Provide the [x, y] coordinate of the cell's center where the given text is located.  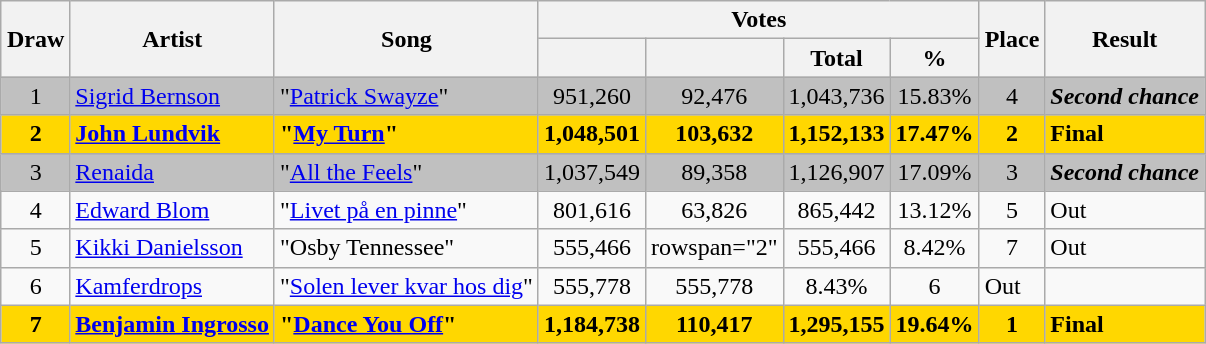
1,295,155 [836, 324]
1,043,736 [836, 96]
"All the Feels" [406, 172]
rowspan="2" [714, 248]
1,126,907 [836, 172]
Result [1125, 39]
1,048,501 [592, 134]
John Lundvik [172, 134]
1,184,738 [592, 324]
Artist [172, 39]
17.09% [934, 172]
951,260 [592, 96]
% [934, 58]
Benjamin Ingrosso [172, 324]
17.47% [934, 134]
"Solen lever kvar hos dig" [406, 286]
Total [836, 58]
8.42% [934, 248]
865,442 [836, 210]
19.64% [934, 324]
110,417 [714, 324]
1,152,133 [836, 134]
13.12% [934, 210]
"Patrick Swayze" [406, 96]
15.83% [934, 96]
"Livet på en pinne" [406, 210]
Renaida [172, 172]
"My Turn" [406, 134]
8.43% [836, 286]
103,632 [714, 134]
Place [1012, 39]
Kamferdrops [172, 286]
"Dance You Off" [406, 324]
Song [406, 39]
63,826 [714, 210]
801,616 [592, 210]
"Osby Tennessee" [406, 248]
Edward Blom [172, 210]
Votes [758, 20]
Draw [35, 39]
92,476 [714, 96]
Kikki Danielsson [172, 248]
89,358 [714, 172]
Sigrid Bernson [172, 96]
1,037,549 [592, 172]
